Extract the (x, y) coordinate from the center of the cell holding the provided text.  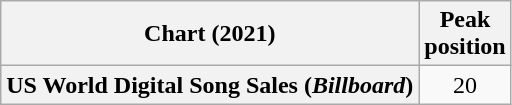
Peakposition (465, 34)
Chart (2021) (210, 34)
20 (465, 85)
US World Digital Song Sales (Billboard) (210, 85)
